From the cell containing the given text, extract its center point as (X, Y) coordinate. 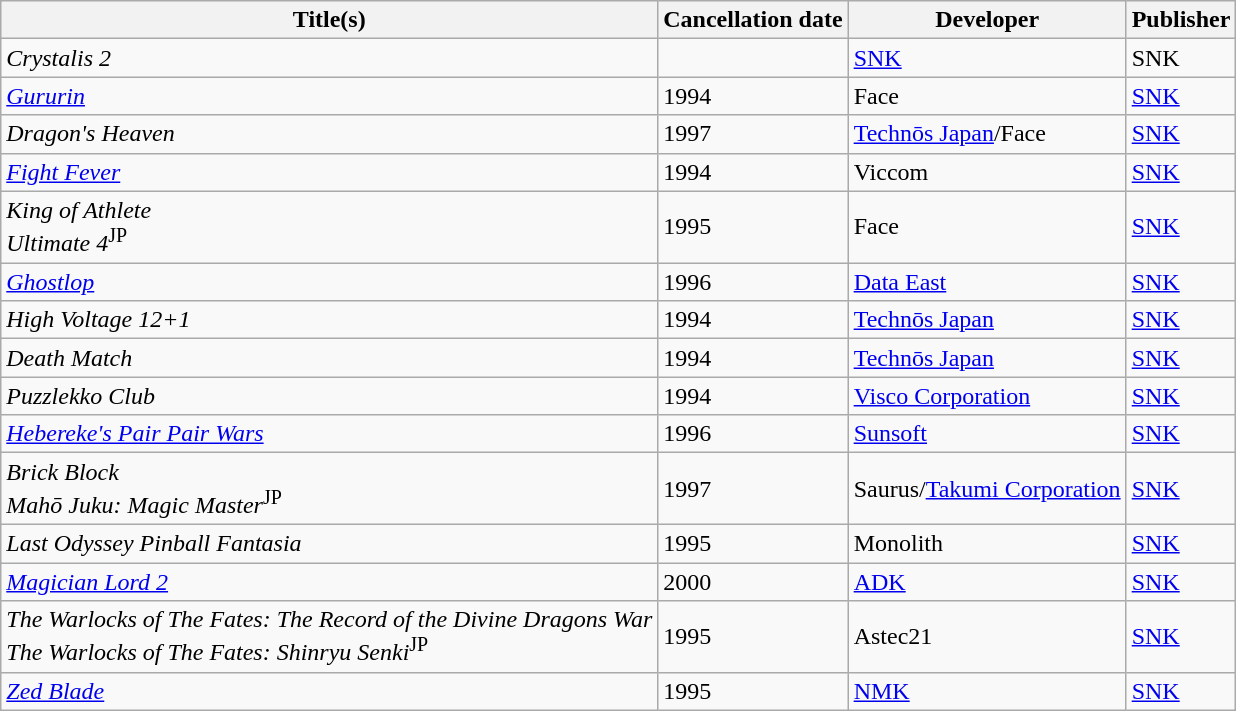
Saurus/Takumi Corporation (987, 489)
NMK (987, 691)
Last Odyssey Pinball Fantasia (330, 543)
Astec21 (987, 637)
Hebereke's Pair Pair Wars (330, 434)
Puzzlekko Club (330, 396)
Ghostlop (330, 282)
Technōs Japan/Face (987, 134)
Visco Corporation (987, 396)
Death Match (330, 358)
Dragon's Heaven (330, 134)
Monolith (987, 543)
Fight Fever (330, 172)
Crystalis 2 (330, 58)
2000 (753, 582)
Data East (987, 282)
King of AthleteUltimate 4JP (330, 227)
Developer (987, 20)
Brick BlockMahō Juku: Magic MasterJP (330, 489)
Publisher (1181, 20)
ADK (987, 582)
Title(s) (330, 20)
Magician Lord 2 (330, 582)
Cancellation date (753, 20)
Zed Blade (330, 691)
High Voltage 12+1 (330, 320)
The Warlocks of The Fates: The Record of the Divine Dragons WarThe Warlocks of The Fates: Shinryu SenkiJP (330, 637)
Sunsoft (987, 434)
Gururin (330, 96)
Viccom (987, 172)
